Output the (x, y) coordinate of the center of the cell containing the given text.  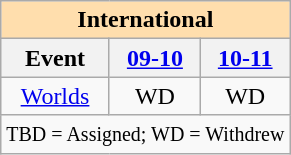
Event (56, 58)
Worlds (56, 96)
TBD = Assigned; WD = Withdrew (146, 134)
10-11 (244, 58)
International (146, 20)
09-10 (154, 58)
